Search for the cell housing the specified text and yield its (x, y) center coordinate. 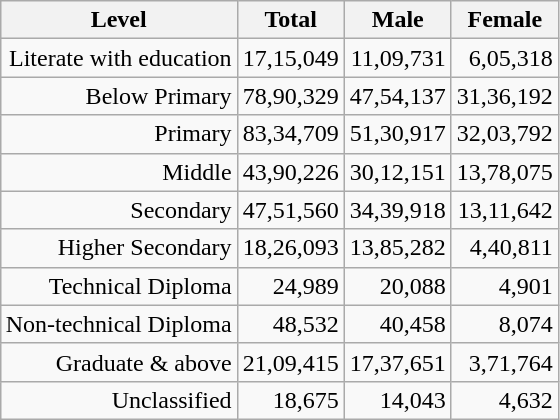
43,90,226 (290, 172)
20,088 (398, 286)
6,05,318 (504, 58)
Higher Secondary (118, 248)
17,37,651 (398, 362)
40,458 (398, 324)
13,78,075 (504, 172)
32,03,792 (504, 134)
Unclassified (118, 400)
48,532 (290, 324)
21,09,415 (290, 362)
31,36,192 (504, 96)
11,09,731 (398, 58)
Primary (118, 134)
18,675 (290, 400)
78,90,329 (290, 96)
13,85,282 (398, 248)
Level (118, 20)
13,11,642 (504, 210)
4,901 (504, 286)
17,15,049 (290, 58)
34,39,918 (398, 210)
24,989 (290, 286)
Male (398, 20)
47,54,137 (398, 96)
Literate with education (118, 58)
3,71,764 (504, 362)
Female (504, 20)
30,12,151 (398, 172)
Below Primary (118, 96)
Secondary (118, 210)
83,34,709 (290, 134)
8,074 (504, 324)
Non-technical Diploma (118, 324)
4,632 (504, 400)
Total (290, 20)
18,26,093 (290, 248)
Technical Diploma (118, 286)
14,043 (398, 400)
Middle (118, 172)
47,51,560 (290, 210)
51,30,917 (398, 134)
Graduate & above (118, 362)
4,40,811 (504, 248)
